Provide the [X, Y] coordinate of the cell's center where the given text is located.  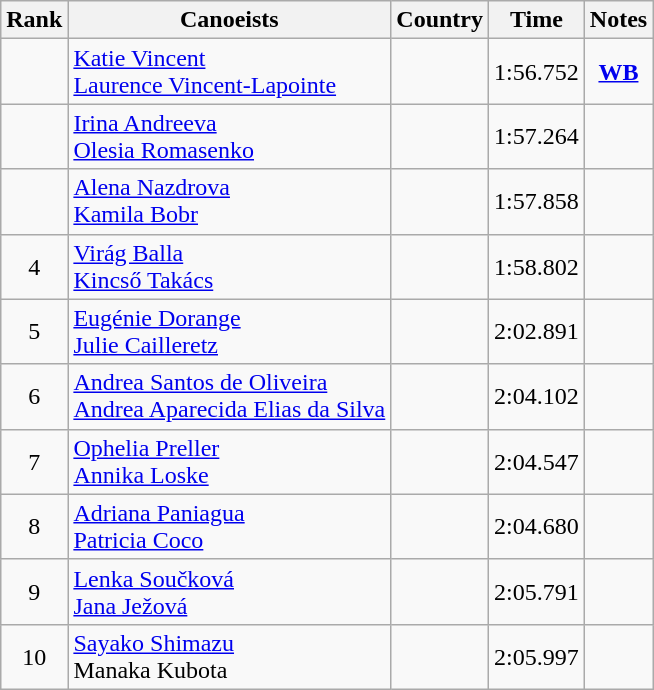
Katie VincentLaurence Vincent-Lapointe [230, 72]
Irina AndreevaOlesia Romasenko [230, 136]
7 [34, 462]
Eugénie DorangeJulie Cailleretz [230, 332]
1:56.752 [537, 72]
Virág BallaKincső Takács [230, 266]
6 [34, 396]
Sayako ShimazuManaka Kubota [230, 656]
Rank [34, 20]
Country [440, 20]
Adriana PaniaguaPatricia Coco [230, 526]
10 [34, 656]
Lenka SoučkováJana Ježová [230, 592]
Andrea Santos de OliveiraAndrea Aparecida Elias da Silva [230, 396]
2:02.891 [537, 332]
Canoeists [230, 20]
Alena NazdrovaKamila Bobr [230, 202]
2:04.680 [537, 526]
2:05.997 [537, 656]
9 [34, 592]
1:58.802 [537, 266]
Time [537, 20]
8 [34, 526]
WB [618, 72]
Notes [618, 20]
2:04.102 [537, 396]
2:04.547 [537, 462]
4 [34, 266]
2:05.791 [537, 592]
1:57.858 [537, 202]
5 [34, 332]
Ophelia PrellerAnnika Loske [230, 462]
1:57.264 [537, 136]
